Return [X, Y] of the center of cell containing provided text 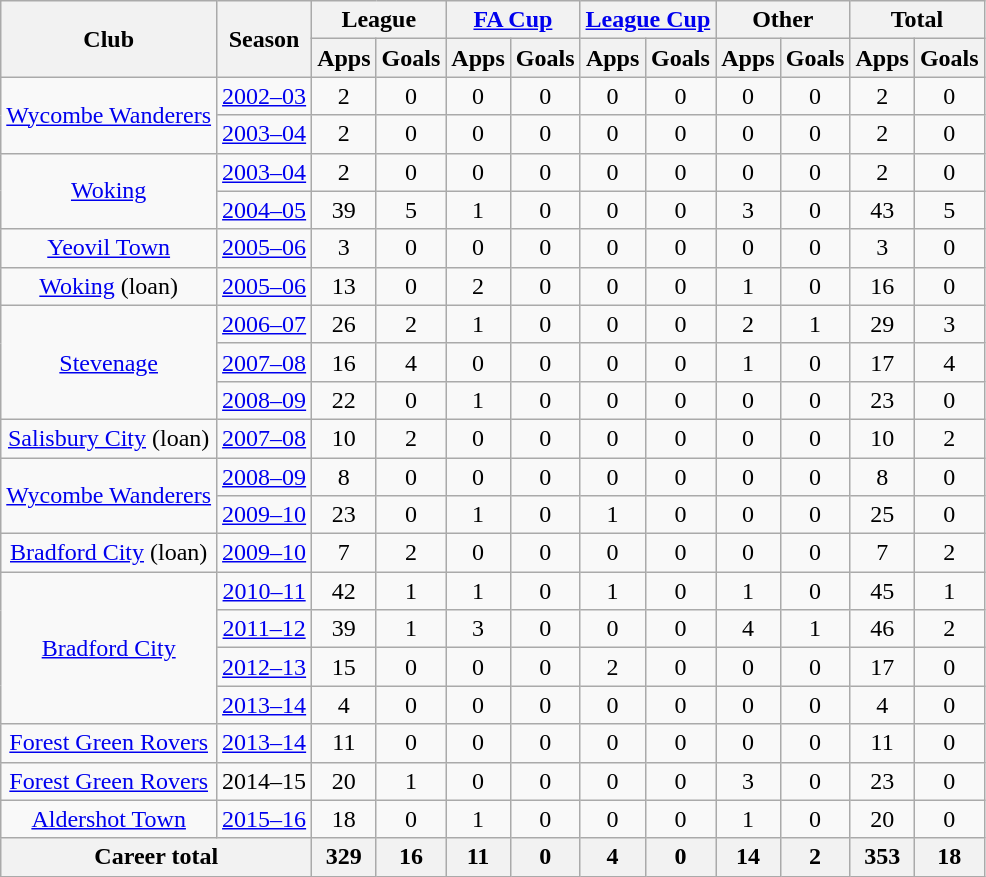
45 [882, 591]
Season [264, 39]
353 [882, 857]
Woking (loan) [109, 286]
Bradford City (loan) [109, 553]
15 [344, 667]
46 [882, 629]
26 [344, 324]
FA Cup [513, 20]
Total [917, 20]
Salisbury City (loan) [109, 438]
2006–07 [264, 324]
2014–15 [264, 781]
14 [748, 857]
2011–12 [264, 629]
League Cup [648, 20]
2012–13 [264, 667]
2004–05 [264, 210]
29 [882, 324]
Career total [156, 857]
329 [344, 857]
43 [882, 210]
Stevenage [109, 362]
Club [109, 39]
Yeovil Town [109, 248]
22 [344, 400]
Other [783, 20]
25 [882, 515]
Woking [109, 191]
League [379, 20]
2015–16 [264, 819]
2002–03 [264, 96]
2010–11 [264, 591]
Bradford City [109, 648]
Aldershot Town [109, 819]
13 [344, 286]
42 [344, 591]
